Identify which cell holds the provided text, then report its [X, Y] central coordinate. 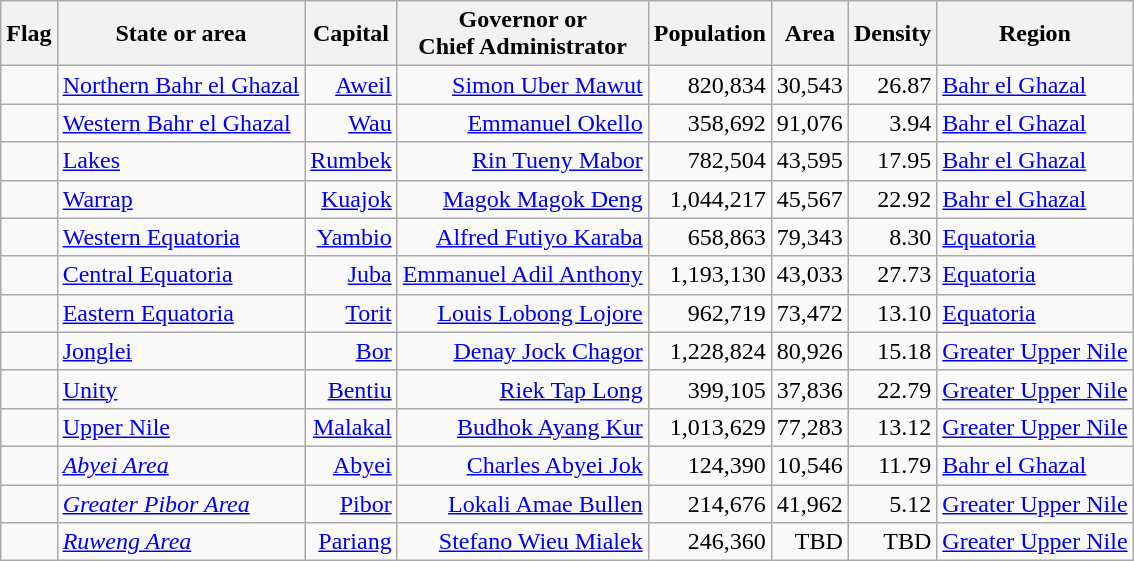
246,360 [710, 542]
27.73 [892, 275]
13.10 [892, 313]
Stefano Wieu Mialek [522, 542]
17.95 [892, 161]
1,013,629 [710, 427]
Upper Nile [181, 427]
11.79 [892, 465]
Aweil [351, 85]
Greater Pibor Area [181, 503]
Juba [351, 275]
79,343 [810, 237]
Governor orChief Administrator [522, 34]
15.18 [892, 351]
Northern Bahr el Ghazal [181, 85]
Malakal [351, 427]
8.30 [892, 237]
10,546 [810, 465]
Riek Tap Long [522, 389]
Warrap [181, 199]
Lakes [181, 161]
Lokali Amae Bullen [522, 503]
Charles Abyei Jok [522, 465]
124,390 [710, 465]
Bentiu [351, 389]
Density [892, 34]
Pibor [351, 503]
1,193,130 [710, 275]
Flag [29, 34]
782,504 [710, 161]
Area [810, 34]
State or area [181, 34]
80,926 [810, 351]
Eastern Equatoria [181, 313]
73,472 [810, 313]
26.87 [892, 85]
13.12 [892, 427]
Denay Jock Chagor [522, 351]
658,863 [710, 237]
Torit [351, 313]
22.92 [892, 199]
Louis Lobong Lojore [522, 313]
Bor [351, 351]
Kuajok [351, 199]
399,105 [710, 389]
Yambio [351, 237]
Rumbek [351, 161]
Abyei Area [181, 465]
Region [1035, 34]
Alfred Futiyo Karaba [522, 237]
Budhok Ayang Kur [522, 427]
5.12 [892, 503]
Ruweng Area [181, 542]
Central Equatoria [181, 275]
30,543 [810, 85]
43,595 [810, 161]
77,283 [810, 427]
Rin Tueny Mabor [522, 161]
Abyei [351, 465]
214,676 [710, 503]
Population [710, 34]
820,834 [710, 85]
41,962 [810, 503]
Wau [351, 123]
3.94 [892, 123]
43,033 [810, 275]
962,719 [710, 313]
Western Bahr el Ghazal [181, 123]
Capital [351, 34]
Magok Magok Deng [522, 199]
Unity [181, 389]
Emmanuel Adil Anthony [522, 275]
Pariang [351, 542]
Simon Uber Mawut [522, 85]
Jonglei [181, 351]
22.79 [892, 389]
1,228,824 [710, 351]
Emmanuel Okello [522, 123]
45,567 [810, 199]
Western Equatoria [181, 237]
91,076 [810, 123]
1,044,217 [710, 199]
37,836 [810, 389]
358,692 [710, 123]
